Pinpoint the cell where the given text exists, returning its [x, y] midpoint coordinate. 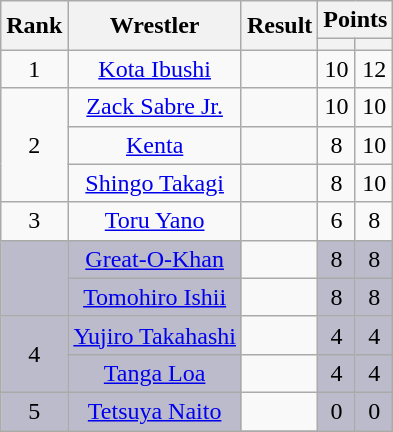
Tetsuya Naito [155, 411]
Great-O-Khan [155, 259]
Points [356, 20]
5 [34, 411]
3 [34, 221]
Rank [34, 26]
12 [374, 69]
Wrestler [155, 26]
Yujiro Takahashi [155, 335]
Zack Sabre Jr. [155, 107]
Kenta [155, 145]
1 [34, 69]
Toru Yano [155, 221]
Kota Ibushi [155, 69]
6 [337, 221]
2 [34, 145]
Result [279, 26]
Shingo Takagi [155, 183]
Tomohiro Ishii [155, 297]
Tanga Loa [155, 373]
